Identify which cell holds the provided text, then report its [x, y] central coordinate. 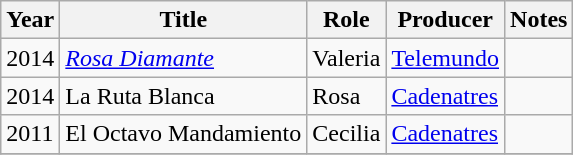
Telemundo [446, 58]
Year [30, 20]
Rosa [346, 96]
Valeria [346, 58]
La Ruta Blanca [184, 96]
2011 [30, 134]
El Octavo Mandamiento [184, 134]
Notes [539, 20]
Role [346, 20]
Cecilia [346, 134]
Rosa Diamante [184, 58]
Producer [446, 20]
Title [184, 20]
